Determine the [X, Y] coordinate at the center of the cell enclosing the given text.  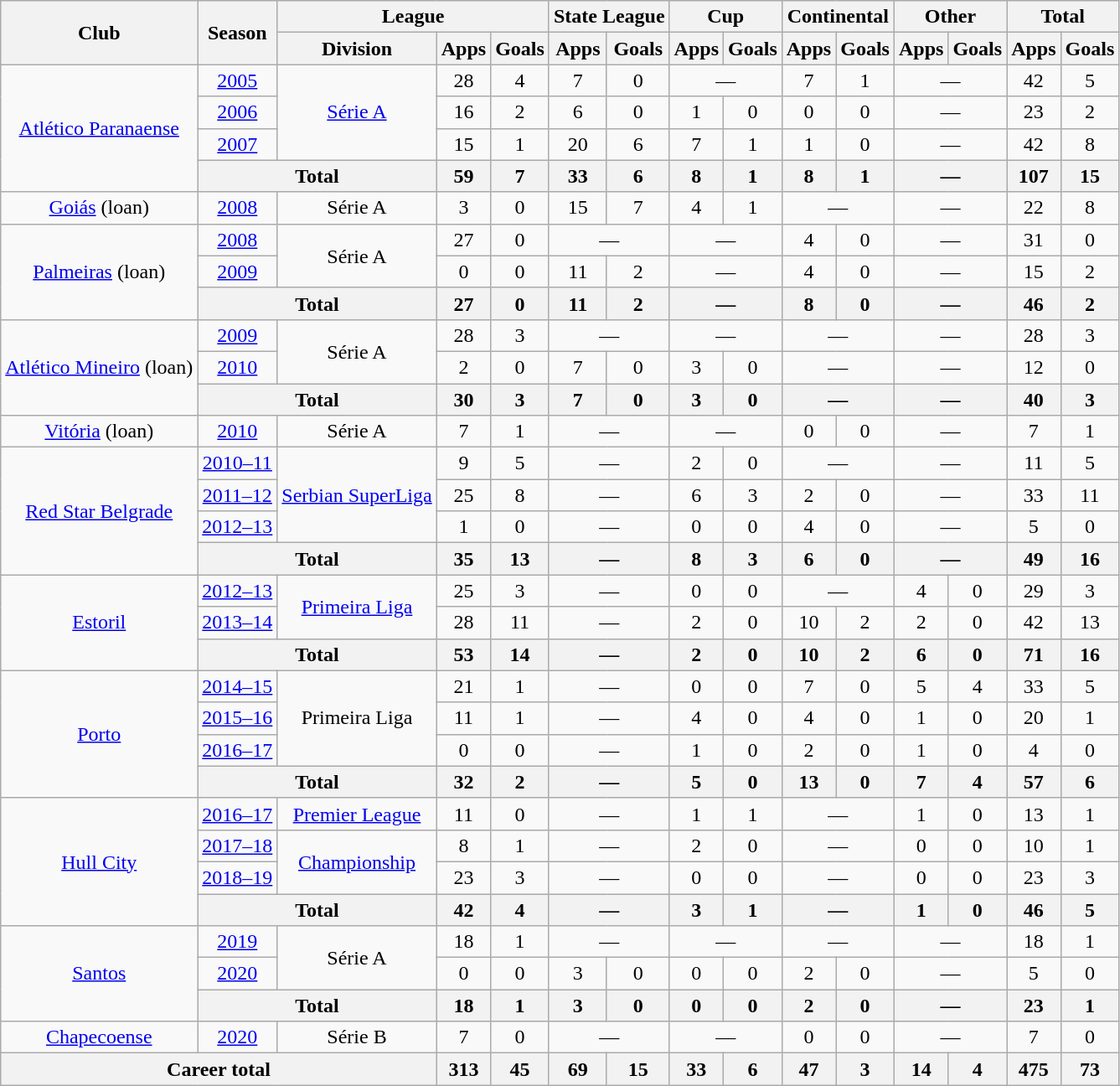
30 [463, 400]
Other [950, 17]
35 [463, 559]
57 [1034, 782]
Season [238, 33]
Cup [725, 17]
475 [1034, 1069]
Premier League [357, 814]
Career total [219, 1069]
2014–15 [238, 686]
2013–14 [238, 623]
Atlético Paranaense [99, 128]
Atlético Mineiro (loan) [99, 367]
Série B [357, 1037]
59 [463, 176]
2019 [238, 942]
313 [463, 1069]
53 [463, 654]
73 [1090, 1069]
49 [1034, 559]
71 [1034, 654]
Serbian SuperLiga [357, 495]
State League [609, 17]
Continental [838, 17]
40 [1034, 400]
32 [463, 782]
2017–18 [238, 846]
Chapecoense [99, 1037]
Hull City [99, 861]
22 [1034, 208]
Championship [357, 861]
2018–19 [238, 877]
Porto [99, 734]
Club [99, 33]
League [414, 17]
Red Star Belgrade [99, 511]
2007 [238, 144]
31 [1034, 240]
Division [357, 49]
9 [463, 463]
107 [1034, 176]
Goiás (loan) [99, 208]
Estoril [99, 623]
29 [1034, 591]
2011–12 [238, 495]
Vitória (loan) [99, 432]
69 [578, 1069]
47 [808, 1069]
Santos [99, 974]
21 [463, 686]
12 [1034, 367]
2010–11 [238, 463]
2005 [238, 80]
Palmeiras (loan) [99, 271]
2006 [238, 112]
45 [520, 1069]
2015–16 [238, 718]
